Determine the [X, Y] coordinate at the center of the cell enclosing the given text.  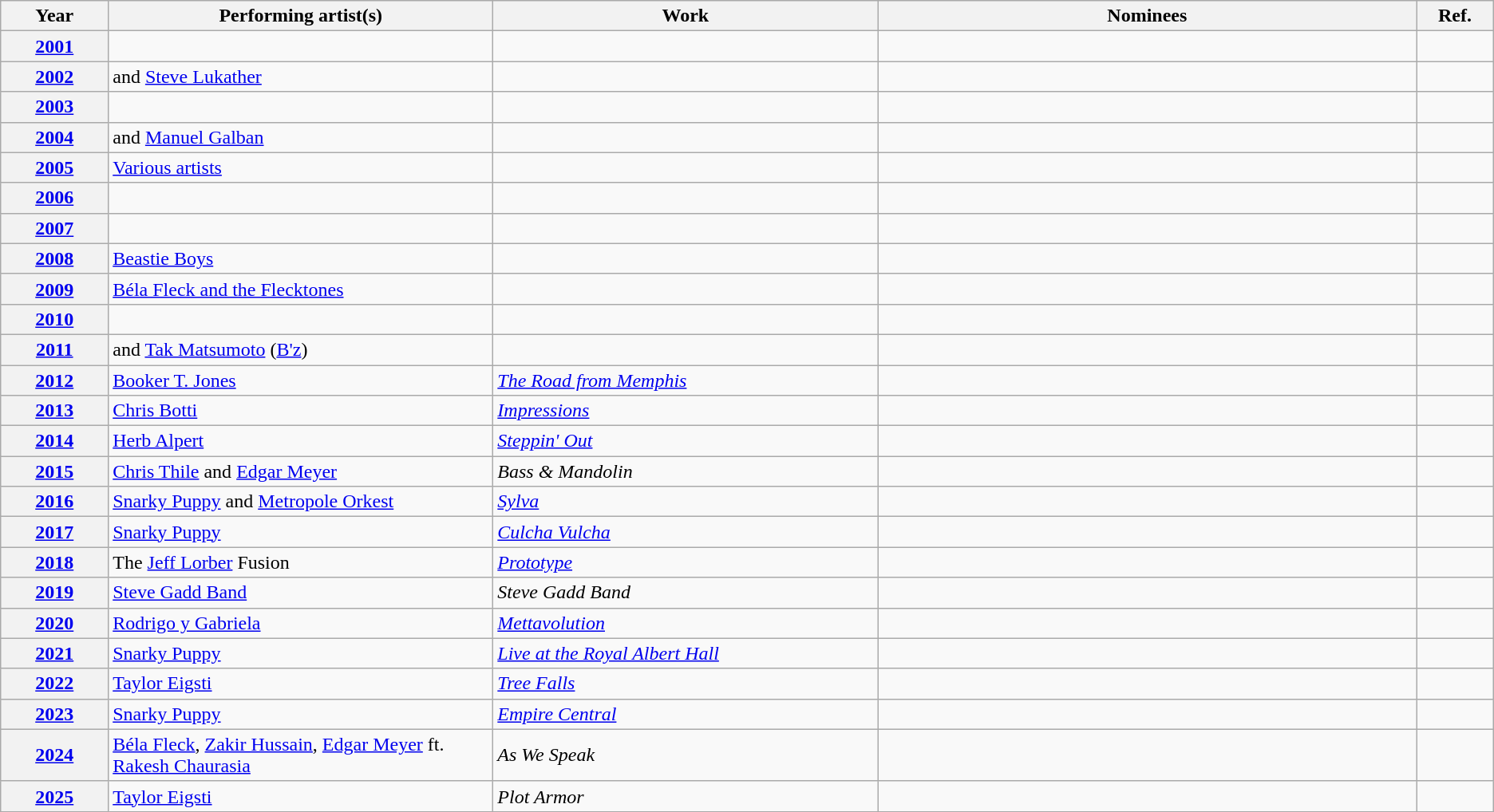
2010 [54, 319]
Work [686, 16]
Beastie Boys [301, 258]
2003 [54, 107]
Béla Fleck, Zakir Hussain, Edgar Meyer ft. Rakesh Chaurasia [301, 755]
Live at the Royal Albert Hall [686, 653]
2008 [54, 258]
2006 [54, 198]
2001 [54, 46]
Sylva [686, 502]
The Road from Memphis [686, 380]
2016 [54, 502]
Nominees [1148, 16]
and Manuel Galban [301, 137]
Ref. [1455, 16]
2017 [54, 532]
2004 [54, 137]
Mettavolution [686, 623]
2005 [54, 168]
Bass & Mandolin [686, 471]
Herb Alpert [301, 441]
Béla Fleck and the Flecktones [301, 289]
Various artists [301, 168]
2018 [54, 562]
Year [54, 16]
Culcha Vulcha [686, 532]
2002 [54, 77]
2012 [54, 380]
Plot Armor [686, 796]
Snarky Puppy and Metropole Orkest [301, 502]
2024 [54, 755]
Empire Central [686, 714]
2013 [54, 411]
2007 [54, 228]
2020 [54, 623]
Rodrigo y Gabriela [301, 623]
The Jeff Lorber Fusion [301, 562]
2014 [54, 441]
Chris Botti [301, 411]
Steppin' Out [686, 441]
and Tak Matsumoto (B'z) [301, 349]
2019 [54, 593]
Performing artist(s) [301, 16]
2022 [54, 684]
Tree Falls [686, 684]
2015 [54, 471]
2009 [54, 289]
Impressions [686, 411]
2025 [54, 796]
2011 [54, 349]
and Steve Lukather [301, 77]
2023 [54, 714]
2021 [54, 653]
Prototype [686, 562]
Chris Thile and Edgar Meyer [301, 471]
As We Speak [686, 755]
Booker T. Jones [301, 380]
